Provide the (X, Y) coordinate of the cell's center where the given text is located.  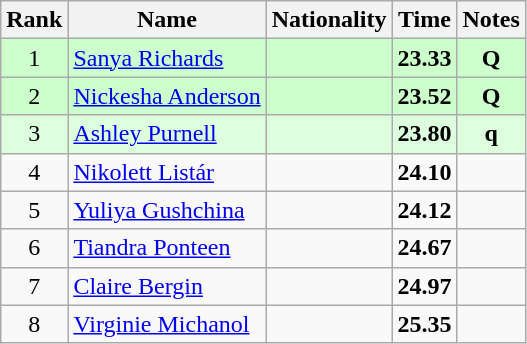
24.10 (424, 172)
2 (34, 96)
3 (34, 134)
Rank (34, 20)
8 (34, 324)
5 (34, 210)
7 (34, 286)
Virginie Michanol (167, 324)
Yuliya Gushchina (167, 210)
Name (167, 20)
Nikolett Listár (167, 172)
Time (424, 20)
Ashley Purnell (167, 134)
23.33 (424, 58)
q (491, 134)
24.12 (424, 210)
Tiandra Ponteen (167, 248)
Nationality (329, 20)
Claire Bergin (167, 286)
23.52 (424, 96)
Notes (491, 20)
Sanya Richards (167, 58)
Nickesha Anderson (167, 96)
25.35 (424, 324)
23.80 (424, 134)
24.67 (424, 248)
1 (34, 58)
24.97 (424, 286)
4 (34, 172)
6 (34, 248)
